Pinpoint the cell where the given text exists, returning its (X, Y) midpoint coordinate. 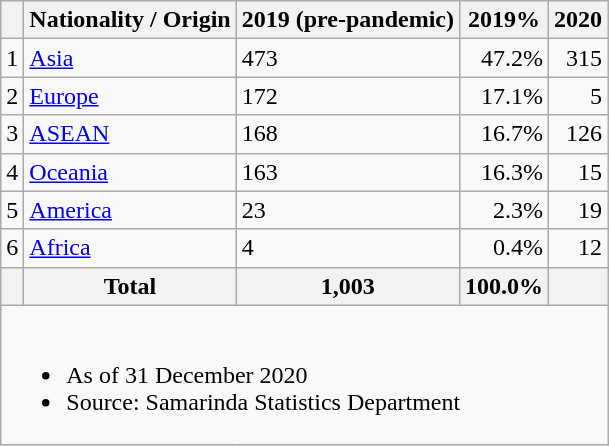
47.2% (504, 58)
Africa (130, 248)
1,003 (348, 286)
23 (348, 210)
3 (12, 134)
15 (578, 172)
163 (348, 172)
19 (578, 210)
17.1% (504, 96)
2020 (578, 20)
16.7% (504, 134)
126 (578, 134)
315 (578, 58)
172 (348, 96)
100.0% (504, 286)
2.3% (504, 210)
12 (578, 248)
16.3% (504, 172)
ASEAN (130, 134)
Oceania (130, 172)
2 (12, 96)
Nationality / Origin (130, 20)
6 (12, 248)
Europe (130, 96)
America (130, 210)
168 (348, 134)
473 (348, 58)
2019% (504, 20)
2019 (pre-pandemic) (348, 20)
As of 31 December 2020Source: Samarinda Statistics Department (304, 375)
1 (12, 58)
Total (130, 286)
0.4% (504, 248)
Asia (130, 58)
